Identify which cell holds the provided text, then report its [X, Y] central coordinate. 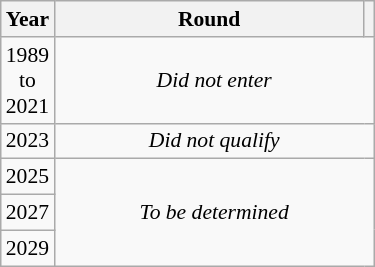
Did not enter [214, 80]
2027 [28, 213]
2025 [28, 177]
2023 [28, 141]
To be determined [214, 212]
2029 [28, 248]
Did not qualify [214, 141]
Round [209, 19]
1989to2021 [28, 80]
Year [28, 19]
